From the cell containing the given text, extract its center point as (X, Y) coordinate. 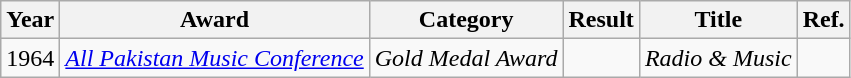
Title (718, 20)
Gold Medal Award (466, 58)
1964 (30, 58)
All Pakistan Music Conference (214, 58)
Ref. (824, 20)
Radio & Music (718, 58)
Year (30, 20)
Category (466, 20)
Result (601, 20)
Award (214, 20)
